From the cell containing the given text, extract its center point as [x, y] coordinate. 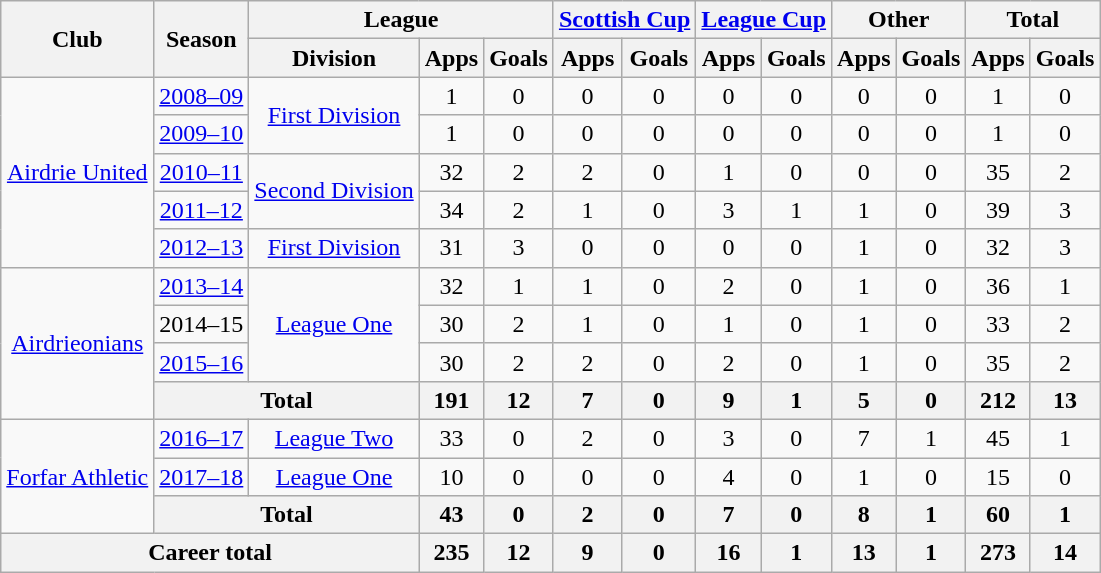
60 [998, 515]
43 [451, 515]
2008–09 [202, 96]
10 [451, 477]
36 [998, 286]
Division [334, 58]
2016–17 [202, 438]
2012–13 [202, 248]
16 [728, 553]
Airdrie United [78, 172]
39 [998, 210]
31 [451, 248]
191 [451, 400]
4 [728, 477]
2009–10 [202, 134]
235 [451, 553]
2011–12 [202, 210]
14 [1065, 553]
2015–16 [202, 362]
Scottish Cup [624, 20]
League Two [334, 438]
Club [78, 39]
2010–11 [202, 172]
Other [899, 20]
Airdrieonians [78, 343]
5 [864, 400]
2013–14 [202, 286]
273 [998, 553]
Career total [210, 553]
2014–15 [202, 324]
League [402, 20]
34 [451, 210]
Second Division [334, 191]
Forfar Athletic [78, 476]
15 [998, 477]
212 [998, 400]
2017–18 [202, 477]
45 [998, 438]
8 [864, 515]
League Cup [764, 20]
Season [202, 39]
